Return (X, Y) of the center of cell containing provided text 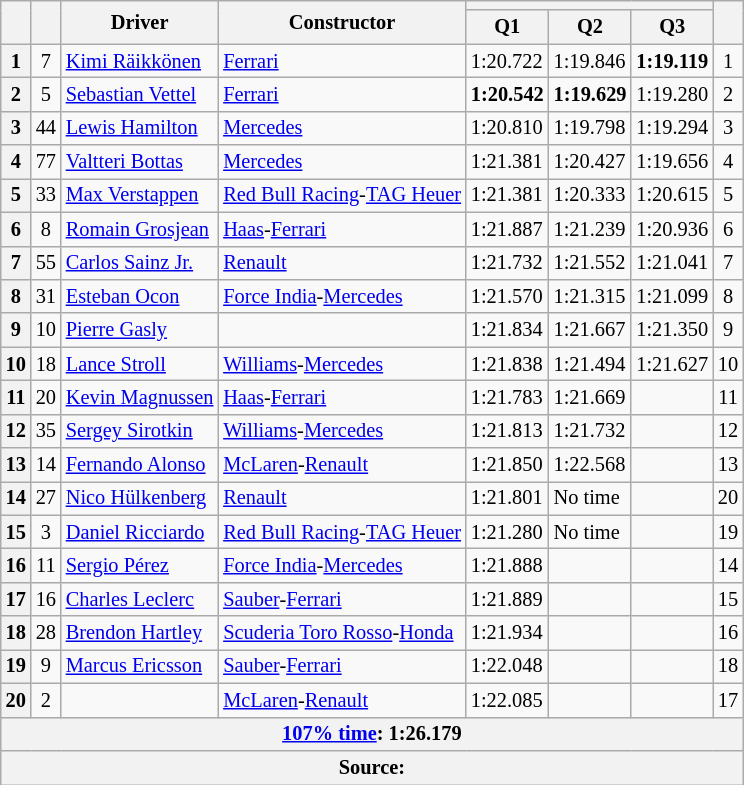
Marcus Ericsson (140, 666)
1:20.722 (508, 61)
1:21.888 (508, 565)
Romain Grosjean (140, 229)
31 (46, 296)
1:20.615 (672, 195)
1:19.280 (672, 94)
Lewis Hamilton (140, 128)
Nico Hülkenberg (140, 498)
1:21.552 (590, 263)
Max Verstappen (140, 195)
1:19.656 (672, 162)
Lance Stroll (140, 364)
1:21.783 (508, 397)
1:21.315 (590, 296)
Valtteri Bottas (140, 162)
Driver (140, 22)
Charles Leclerc (140, 599)
1:20.333 (590, 195)
1:21.494 (590, 364)
1:19.798 (590, 128)
Pierre Gasly (140, 330)
1:21.239 (590, 229)
Constructor (342, 22)
Q1 (508, 27)
33 (46, 195)
55 (46, 263)
Sergio Pérez (140, 565)
1:20.427 (590, 162)
1:21.889 (508, 599)
1:22.048 (508, 666)
1:21.669 (590, 397)
1:21.887 (508, 229)
1:21.627 (672, 364)
1:19.629 (590, 94)
1:21.834 (508, 330)
1:21.934 (508, 633)
Brendon Hartley (140, 633)
1:20.936 (672, 229)
1:20.810 (508, 128)
1:19.846 (590, 61)
1:19.119 (672, 61)
1:21.850 (508, 465)
Scuderia Toro Rosso-Honda (342, 633)
Fernando Alonso (140, 465)
1:21.099 (672, 296)
Kimi Räikkönen (140, 61)
1:22.568 (590, 465)
Daniel Ricciardo (140, 532)
1:20.542 (508, 94)
1:21.041 (672, 263)
107% time: 1:26.179 (372, 734)
35 (46, 431)
77 (46, 162)
1:21.838 (508, 364)
Source: (372, 767)
Sebastian Vettel (140, 94)
Kevin Magnussen (140, 397)
27 (46, 498)
1:19.294 (672, 128)
1:21.801 (508, 498)
Q2 (590, 27)
1:21.570 (508, 296)
Sergey Sirotkin (140, 431)
1:21.350 (672, 330)
1:21.813 (508, 431)
Q3 (672, 27)
1:21.667 (590, 330)
44 (46, 128)
1:21.280 (508, 532)
28 (46, 633)
1:22.085 (508, 700)
Carlos Sainz Jr. (140, 263)
Esteban Ocon (140, 296)
